Pinpoint the cell where the given text exists, returning its [x, y] midpoint coordinate. 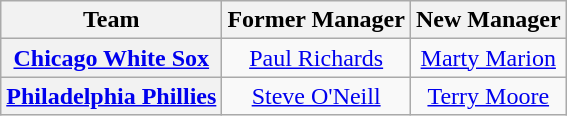
Marty Marion [488, 58]
Chicago White Sox [112, 58]
Terry Moore [488, 96]
Paul Richards [316, 58]
Philadelphia Phillies [112, 96]
New Manager [488, 20]
Steve O'Neill [316, 96]
Team [112, 20]
Former Manager [316, 20]
